Search for the cell housing the specified text and yield its (X, Y) center coordinate. 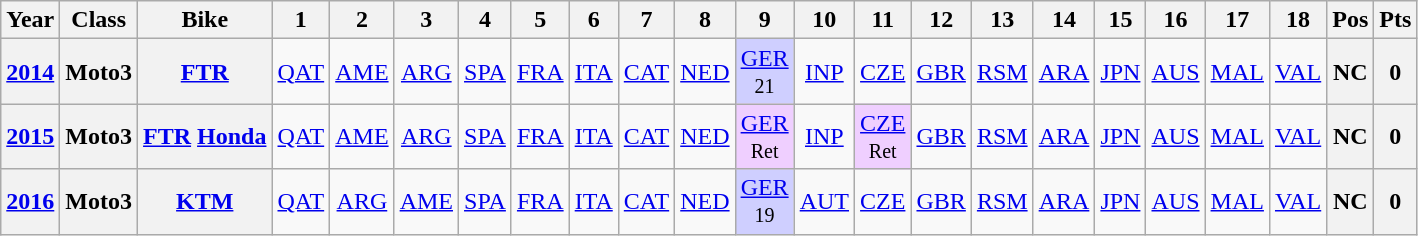
14 (1064, 20)
18 (1298, 20)
9 (764, 20)
Pts (1396, 20)
Pos (1350, 20)
6 (594, 20)
Bike (205, 20)
GER19 (764, 202)
2016 (30, 202)
KTM (205, 202)
2 (362, 20)
2015 (30, 136)
10 (824, 20)
GERRet (764, 136)
2014 (30, 72)
17 (1237, 20)
Year (30, 20)
Class (99, 20)
15 (1120, 20)
4 (486, 20)
13 (1002, 20)
12 (941, 20)
FTR (205, 72)
3 (426, 20)
8 (705, 20)
CZERet (883, 136)
1 (301, 20)
5 (540, 20)
GER21 (764, 72)
7 (646, 20)
FTR Honda (205, 136)
AUT (824, 202)
11 (883, 20)
16 (1176, 20)
